Extract the (x, y) coordinate from the center of the cell holding the provided text.  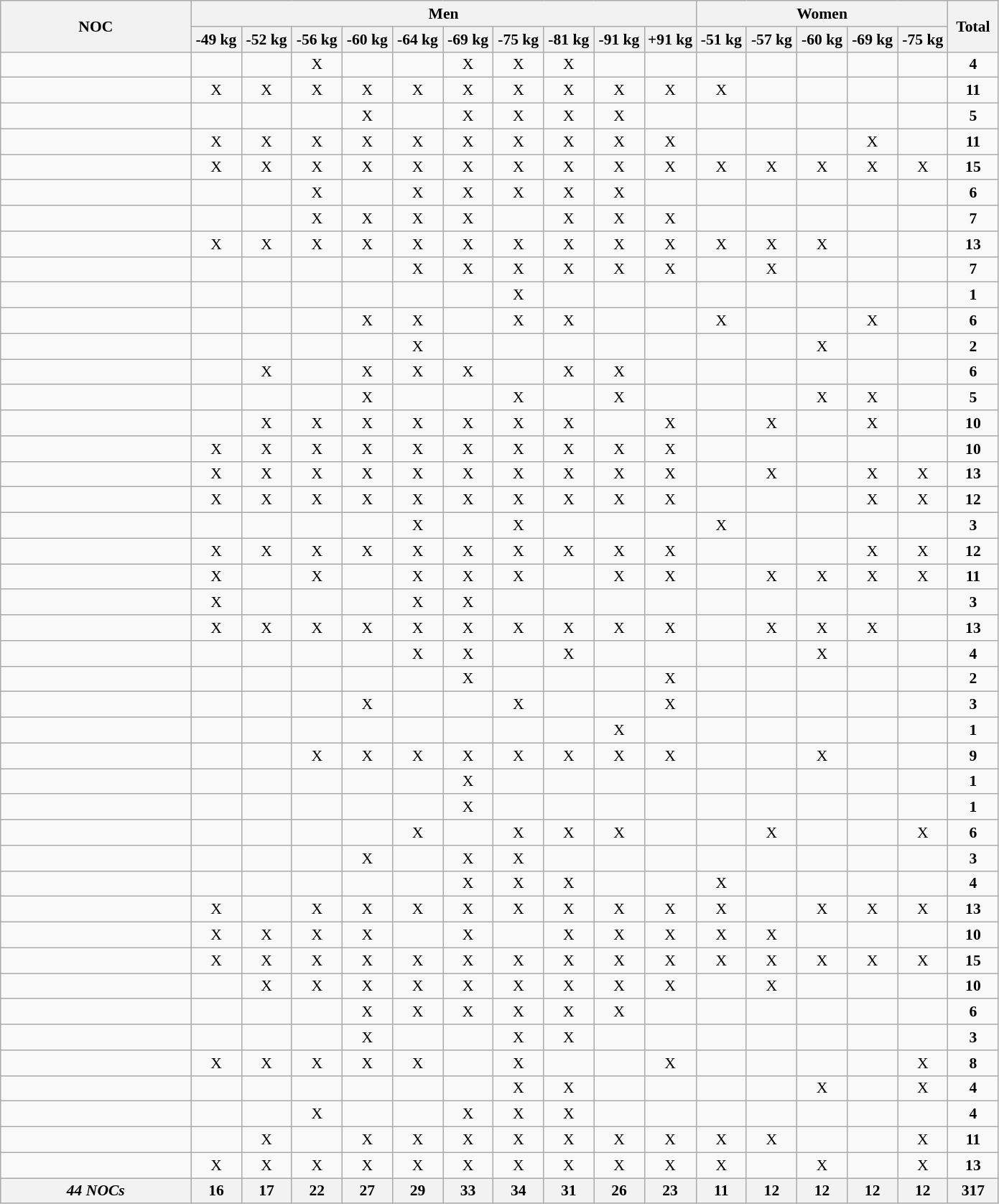
33 (468, 1191)
-91 kg (619, 40)
NOC (96, 26)
27 (367, 1191)
Men (444, 14)
-51 kg (721, 40)
-52 kg (266, 40)
-57 kg (771, 40)
Total (973, 26)
16 (216, 1191)
-49 kg (216, 40)
31 (569, 1191)
8 (973, 1063)
23 (670, 1191)
34 (519, 1191)
17 (266, 1191)
22 (317, 1191)
-81 kg (569, 40)
26 (619, 1191)
-64 kg (417, 40)
317 (973, 1191)
9 (973, 756)
-56 kg (317, 40)
29 (417, 1191)
+91 kg (670, 40)
Women (822, 14)
44 NOCs (96, 1191)
